From the cell containing the given text, extract its center point as (X, Y) coordinate. 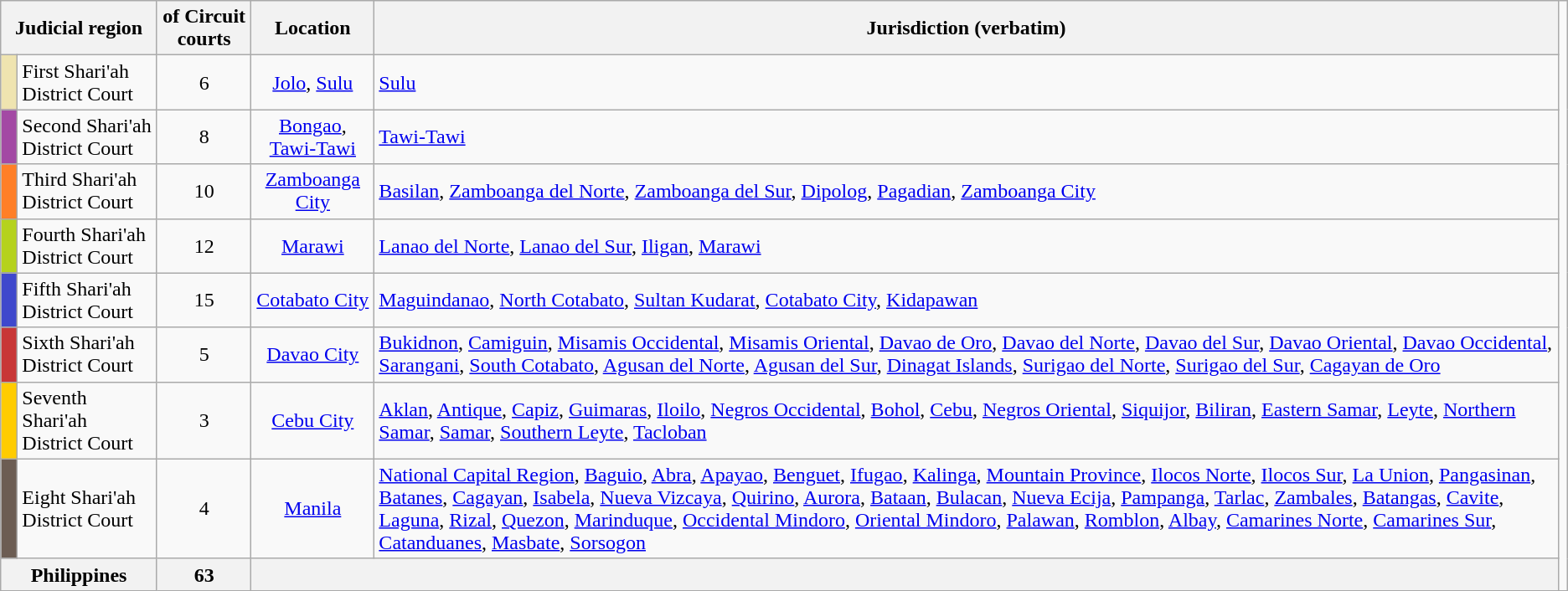
5 (204, 355)
63 (204, 574)
Jolo, Sulu (313, 82)
Judicial region (79, 28)
Maguindanao, North Cotabato, Sultan Kudarat, Cotabato City, Kidapawan (967, 300)
15 (204, 300)
Eight Shari'ah District Court (87, 509)
Third Shari'ah District Court (87, 191)
First Shari'ah District Court (87, 82)
Bongao, Tawi-Tawi (313, 137)
Fifth Shari'ah District Court (87, 300)
Basilan, Zamboanga del Norte, Zamboanga del Sur, Dipolog, Pagadian, Zamboanga City (967, 191)
Sixth Shari'ah District Court (87, 355)
3 (204, 420)
Fourth Shari'ah District Court (87, 246)
Tawi-Tawi (967, 137)
of Circuit courts (204, 28)
Jurisdiction (verbatim) (967, 28)
10 (204, 191)
Second Shari'ah District Court (87, 137)
Marawi (313, 246)
Cebu City (313, 420)
Zamboanga City (313, 191)
4 (204, 509)
6 (204, 82)
Sulu (967, 82)
8 (204, 137)
Manila (313, 509)
Location (313, 28)
Philippines (79, 574)
Lanao del Norte, Lanao del Sur, Iligan, Marawi (967, 246)
Cotabato City (313, 300)
12 (204, 246)
Davao City (313, 355)
Seventh Shari'ah District Court (87, 420)
